Locate the cell with the specified text and output its [X, Y] center coordinate. 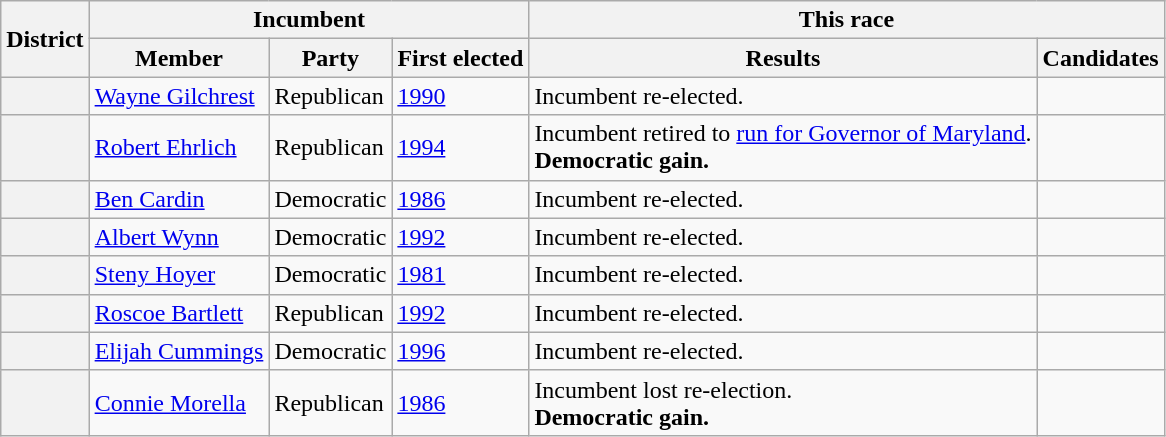
Wayne Gilchrest [179, 96]
Incumbent lost re-election.Democratic gain. [783, 402]
1996 [460, 351]
Steny Hoyer [179, 275]
Albert Wynn [179, 237]
Roscoe Bartlett [179, 313]
Results [783, 58]
District [45, 39]
1994 [460, 148]
This race [846, 20]
Party [330, 58]
1981 [460, 275]
Candidates [1100, 58]
Incumbent [309, 20]
Member [179, 58]
Robert Ehrlich [179, 148]
1990 [460, 96]
Incumbent retired to run for Governor of Maryland.Democratic gain. [783, 148]
Connie Morella [179, 402]
Ben Cardin [179, 199]
Elijah Cummings [179, 351]
First elected [460, 58]
